Locate the cell with the specified text and output its (x, y) center coordinate. 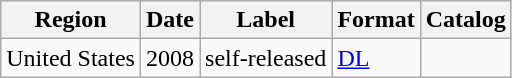
DL (376, 58)
United States (71, 58)
2008 (170, 58)
Label (266, 20)
Region (71, 20)
Format (376, 20)
Catalog (466, 20)
self-released (266, 58)
Date (170, 20)
